Capture the cell that displays the provided text and extract its [X, Y] central coordinate. 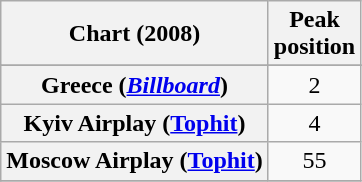
Greece (Billboard) [135, 85]
Peakposition [314, 34]
2 [314, 85]
Kyiv Airplay (Tophit) [135, 123]
Chart (2008) [135, 34]
4 [314, 123]
55 [314, 161]
Moscow Airplay (Tophit) [135, 161]
